Return [X, Y] of the center of cell containing provided text 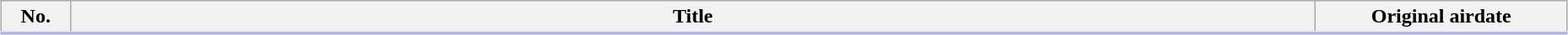
No. [35, 17]
Title [693, 17]
Original airdate [1441, 17]
